Determine the [X, Y] coordinate at the center of the cell enclosing the given text.  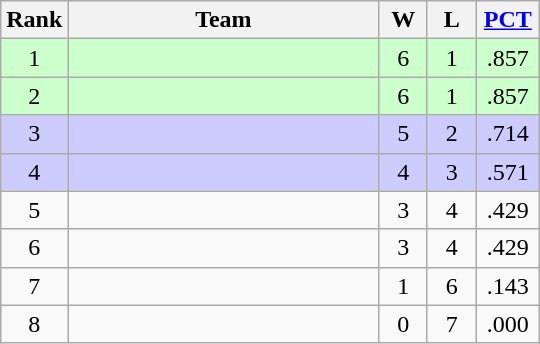
0 [404, 324]
Rank [34, 20]
L [452, 20]
Team [224, 20]
.714 [508, 134]
.000 [508, 324]
PCT [508, 20]
.143 [508, 286]
8 [34, 324]
.571 [508, 172]
W [404, 20]
